For the text-containing cell, return its midpoint in [x, y] coordinate format. 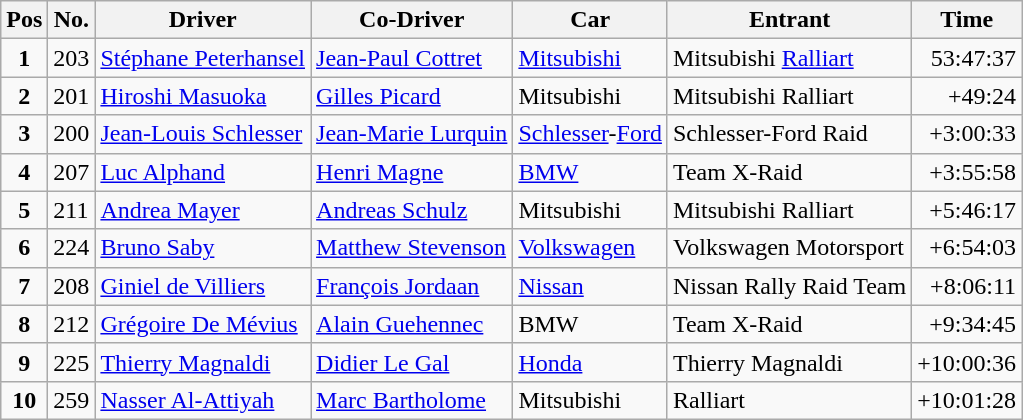
259 [72, 400]
8 [24, 324]
Matthew Stevenson [412, 248]
Co-Driver [412, 20]
2 [24, 96]
225 [72, 362]
+10:01:28 [967, 400]
Alain Guehennec [412, 324]
208 [72, 286]
Luc Alphand [203, 172]
224 [72, 248]
7 [24, 286]
Bruno Saby [203, 248]
Grégoire De Mévius [203, 324]
+10:00:36 [967, 362]
Nissan [590, 286]
211 [72, 210]
212 [72, 324]
1 [24, 58]
No. [72, 20]
Schlesser-Ford Raid [789, 134]
+6:54:03 [967, 248]
Gilles Picard [412, 96]
Volkswagen [590, 248]
207 [72, 172]
Jean-Louis Schlesser [203, 134]
Volkswagen Motorsport [789, 248]
3 [24, 134]
+8:06:11 [967, 286]
200 [72, 134]
201 [72, 96]
+49:24 [967, 96]
Driver [203, 20]
Hiroshi Masuoka [203, 96]
Ralliart [789, 400]
Honda [590, 362]
Pos [24, 20]
Andrea Mayer [203, 210]
Nissan Rally Raid Team [789, 286]
Andreas Schulz [412, 210]
François Jordaan [412, 286]
+3:00:33 [967, 134]
+5:46:17 [967, 210]
Didier Le Gal [412, 362]
Marc Bartholome [412, 400]
Henri Magne [412, 172]
Schlesser-Ford [590, 134]
10 [24, 400]
Time [967, 20]
Stéphane Peterhansel [203, 58]
203 [72, 58]
5 [24, 210]
Nasser Al-Attiyah [203, 400]
Jean-Paul Cottret [412, 58]
9 [24, 362]
53:47:37 [967, 58]
+3:55:58 [967, 172]
+9:34:45 [967, 324]
6 [24, 248]
Jean-Marie Lurquin [412, 134]
Entrant [789, 20]
4 [24, 172]
Car [590, 20]
Giniel de Villiers [203, 286]
